For the text-containing cell, return its midpoint in (x, y) coordinate format. 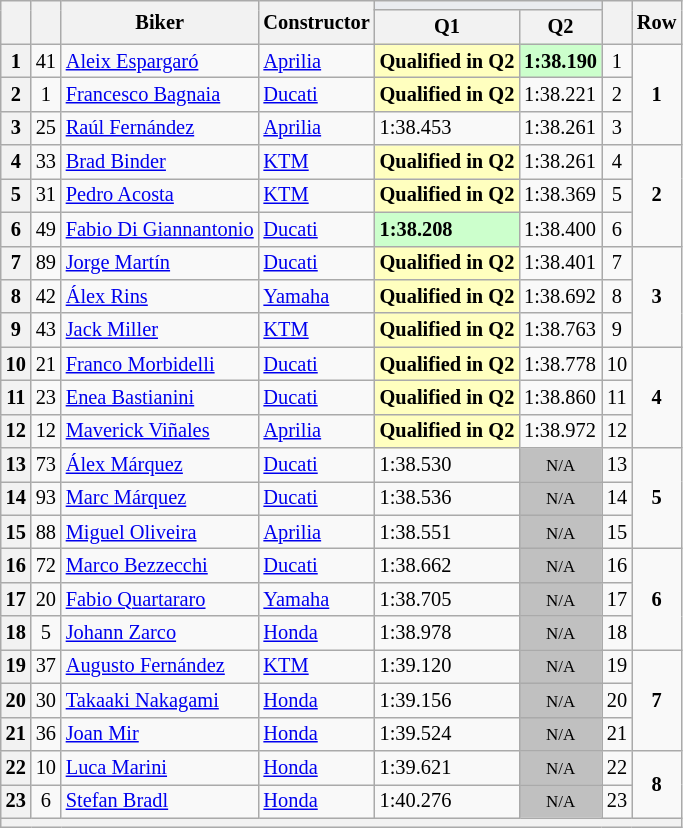
1:38.662 (447, 565)
93 (46, 498)
Álex Rins (160, 296)
1:38.453 (447, 128)
37 (46, 666)
1:38.972 (560, 431)
43 (46, 330)
Fabio Di Giannantonio (160, 229)
1:38.536 (447, 498)
Franco Morbidelli (160, 364)
49 (46, 229)
1:38.530 (447, 465)
1:38.978 (447, 633)
1:38.860 (560, 397)
1:38.763 (560, 330)
Enea Bastianini (160, 397)
Biker (160, 22)
Augusto Fernández (160, 666)
33 (46, 162)
1:38.208 (447, 229)
1:38.705 (447, 599)
Miguel Oliveira (160, 532)
Fabio Quartararo (160, 599)
Jorge Martín (160, 263)
36 (46, 734)
Francesco Bagnaia (160, 94)
Raúl Fernández (160, 128)
Maverick Viñales (160, 431)
Q1 (447, 27)
42 (46, 296)
1:39.524 (447, 734)
1:38.400 (560, 229)
1:39.621 (447, 767)
72 (46, 565)
31 (46, 195)
Álex Márquez (160, 465)
Constructor (317, 22)
Marco Bezzecchi (160, 565)
73 (46, 465)
Jack Miller (160, 330)
Row (656, 22)
88 (46, 532)
Q2 (560, 27)
1:38.401 (560, 263)
Joan Mir (160, 734)
Pedro Acosta (160, 195)
30 (46, 700)
89 (46, 263)
Takaaki Nakagami (160, 700)
Luca Marini (160, 767)
Stefan Bradl (160, 801)
Johann Zarco (160, 633)
1:40.276 (447, 801)
Brad Binder (160, 162)
1:39.120 (447, 666)
1:38.551 (447, 532)
1:38.778 (560, 364)
1:39.156 (447, 700)
41 (46, 61)
25 (46, 128)
1:38.221 (560, 94)
1:38.692 (560, 296)
1:38.369 (560, 195)
Aleix Espargaró (160, 61)
1:38.190 (560, 61)
Marc Márquez (160, 498)
